For the text-containing cell, return its midpoint in [X, Y] coordinate format. 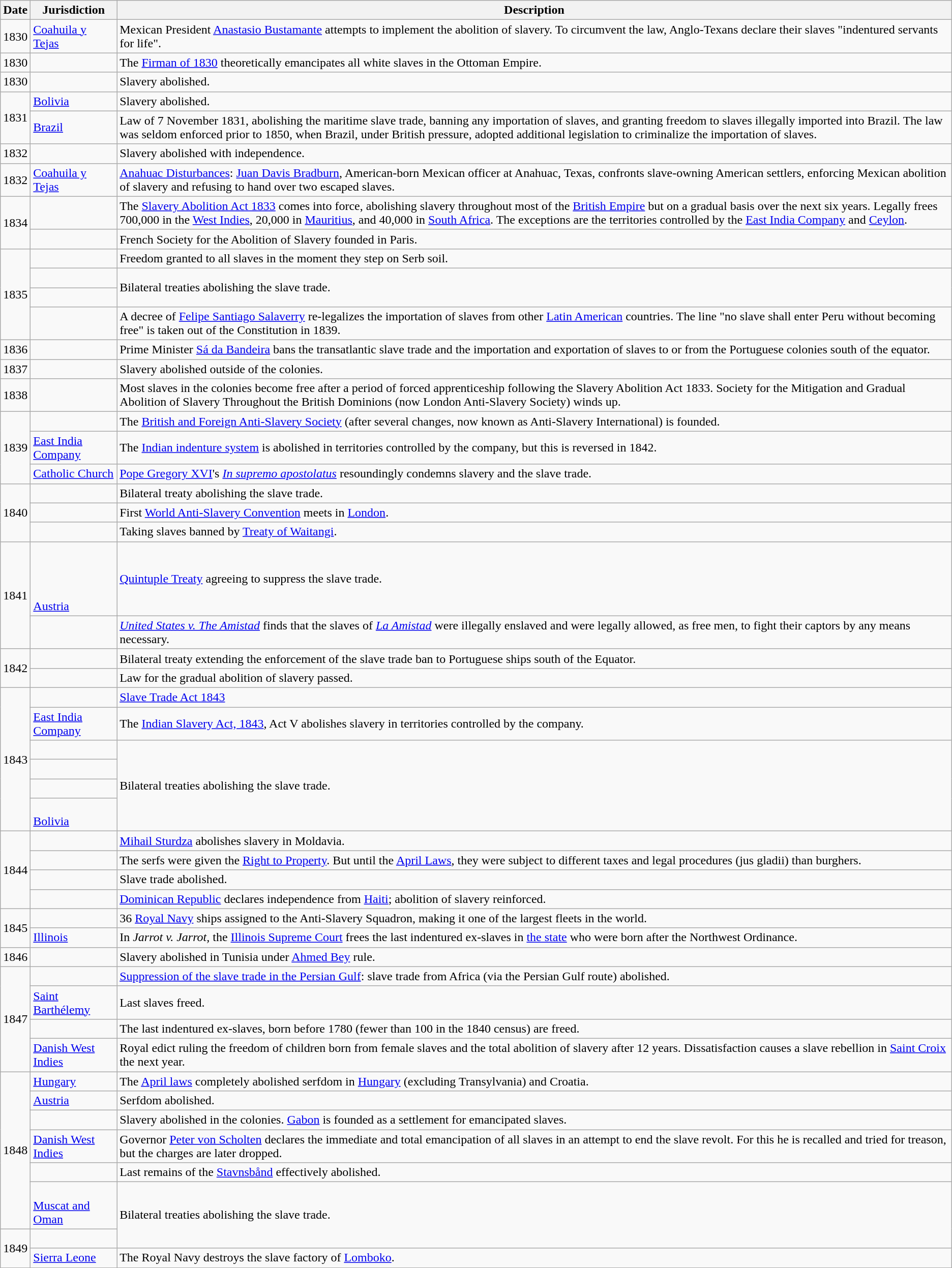
Hungary [74, 1081]
1836 [15, 350]
Saint Barthélemy [74, 1003]
Jurisdiction [74, 10]
The Royal Navy destroys the slave factory of Lomboko. [534, 1258]
The Firman of 1830 theoretically emancipates all white slaves in the Ottoman Empire. [534, 63]
Pope Gregory XVI's In supremo apostolatus resoundingly condemns slavery and the slave trade. [534, 474]
1841 [15, 595]
Taking slaves banned by Treaty of Waitangi. [534, 532]
Law for the gradual abolition of slavery passed. [534, 678]
1847 [15, 1019]
Last slaves freed. [534, 1003]
1842 [15, 668]
Slave trade abolished. [534, 880]
Suppression of the slave trade in the Persian Gulf: slave trade from Africa (via the Persian Gulf route) abolished. [534, 976]
Slave Trade Act 1843 [534, 697]
Sierra Leone [74, 1258]
1844 [15, 870]
1838 [15, 396]
Illinois [74, 938]
Catholic Church [74, 474]
First World Anti-Slavery Convention meets in London. [534, 512]
Date [15, 10]
Freedom granted to all slaves in the moment they step on Serb soil. [534, 258]
1835 [15, 294]
1831 [15, 118]
1848 [15, 1150]
Mihail Sturdza abolishes slavery in Moldavia. [534, 841]
Muscat and Oman [74, 1205]
In Jarrot v. Jarrot, the Illinois Supreme Court frees the last indentured ex-slaves in the state who were born after the Northwest Ordinance. [534, 938]
1839 [15, 447]
1840 [15, 512]
French Society for the Abolition of Slavery founded in Paris. [534, 239]
1843 [15, 759]
Slavery abolished with independence. [534, 154]
Bilateral treaty abolishing the slave trade. [534, 493]
36 Royal Navy ships assigned to the Anti-Slavery Squadron, making it one of the largest fleets in the world. [534, 918]
Last remains of the Stavnsbånd effectively abolished. [534, 1172]
Slavery abolished in the colonies. Gabon is founded as a settlement for emancipated slaves. [534, 1120]
Slavery abolished outside of the colonies. [534, 369]
Description [534, 10]
1837 [15, 369]
Quintuple Treaty agreeing to suppress the slave trade. [534, 579]
1849 [15, 1248]
The Indian Slavery Act, 1843, Act V abolishes slavery in territories controlled by the company. [534, 723]
Serfdom abolished. [534, 1101]
1834 [15, 223]
Brazil [74, 127]
Bilateral treaty extending the enforcement of the slave trade ban to Portuguese ships south of the Equator. [534, 658]
Dominican Republic declares independence from Haiti; abolition of slavery reinforced. [534, 899]
The Indian indenture system is abolished in territories controlled by the company, but this is reversed in 1842. [534, 447]
The April laws completely abolished serfdom in Hungary (excluding Transylvania) and Croatia. [534, 1081]
1845 [15, 928]
The British and Foreign Anti-Slavery Society (after several changes, now known as Anti-Slavery International) is founded. [534, 421]
1846 [15, 957]
Slavery abolished in Tunisia under Ahmed Bey rule. [534, 957]
The last indentured ex-slaves, born before 1780 (fewer than 100 in the 1840 census) are freed. [534, 1029]
